Determine the [X, Y] coordinate at the center of the cell enclosing the given text.  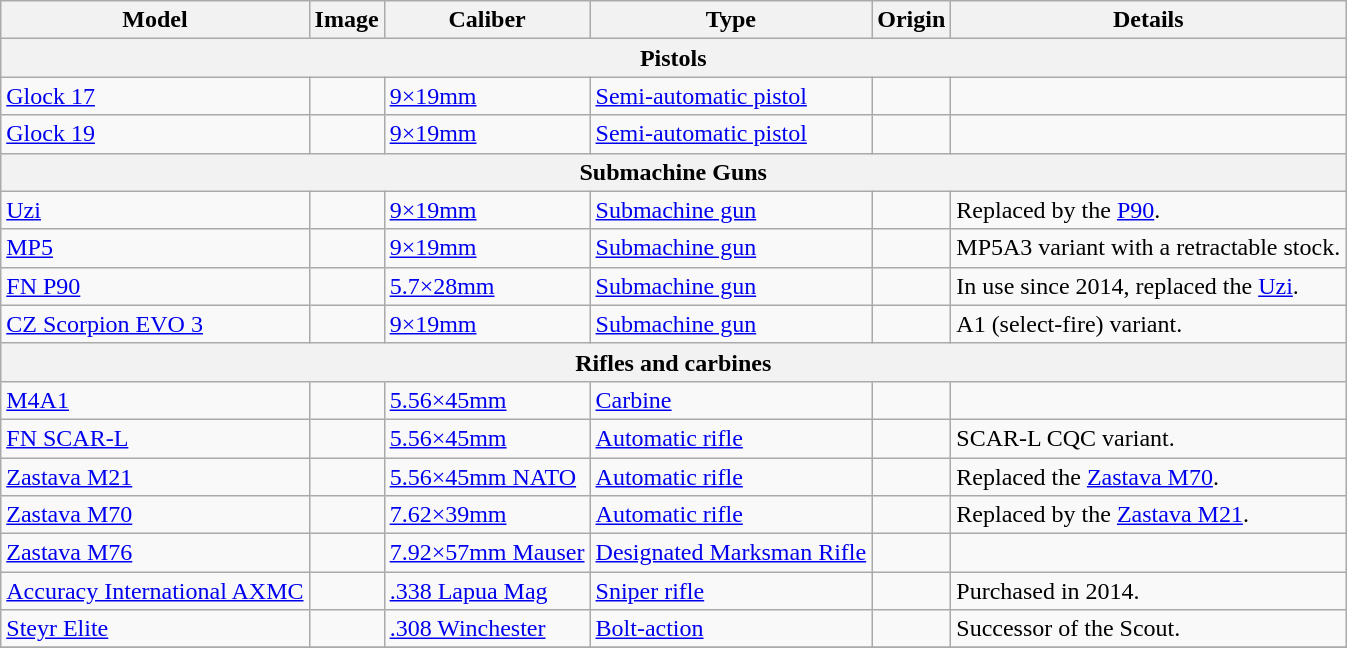
7.62×39mm [487, 515]
Replaced by the Zastava M21. [1148, 515]
Replaced the Zastava M70. [1148, 477]
A1 (select-fire) variant. [1148, 324]
Replaced by the P90. [1148, 210]
Bolt-action [731, 629]
Designated Marksman Rifle [731, 553]
Accuracy International AXMC [155, 591]
Pistols [674, 58]
Sniper rifle [731, 591]
Caliber [487, 20]
CZ Scorpion EVO 3 [155, 324]
7.92×57mm Mauser [487, 553]
In use since 2014, replaced the Uzi. [1148, 286]
Successor of the Scout. [1148, 629]
Glock 17 [155, 96]
Rifles and carbines [674, 362]
Type [731, 20]
Zastava M76 [155, 553]
Origin [912, 20]
Glock 19 [155, 134]
5.7×28mm [487, 286]
Purchased in 2014. [1148, 591]
MP5A3 variant with a retractable stock. [1148, 248]
Carbine [731, 400]
SCAR-L CQC variant. [1148, 438]
Steyr Elite [155, 629]
MP5 [155, 248]
Model [155, 20]
Details [1148, 20]
FN SCAR-L [155, 438]
Image [346, 20]
Submachine Guns [674, 172]
M4A1 [155, 400]
FN P90 [155, 286]
Zastava M70 [155, 515]
Uzi [155, 210]
.338 Lapua Mag [487, 591]
5.56×45mm NATO [487, 477]
Zastava M21 [155, 477]
.308 Winchester [487, 629]
